Return the (x, y) coordinate for the center point of the cell that contains the specified text.  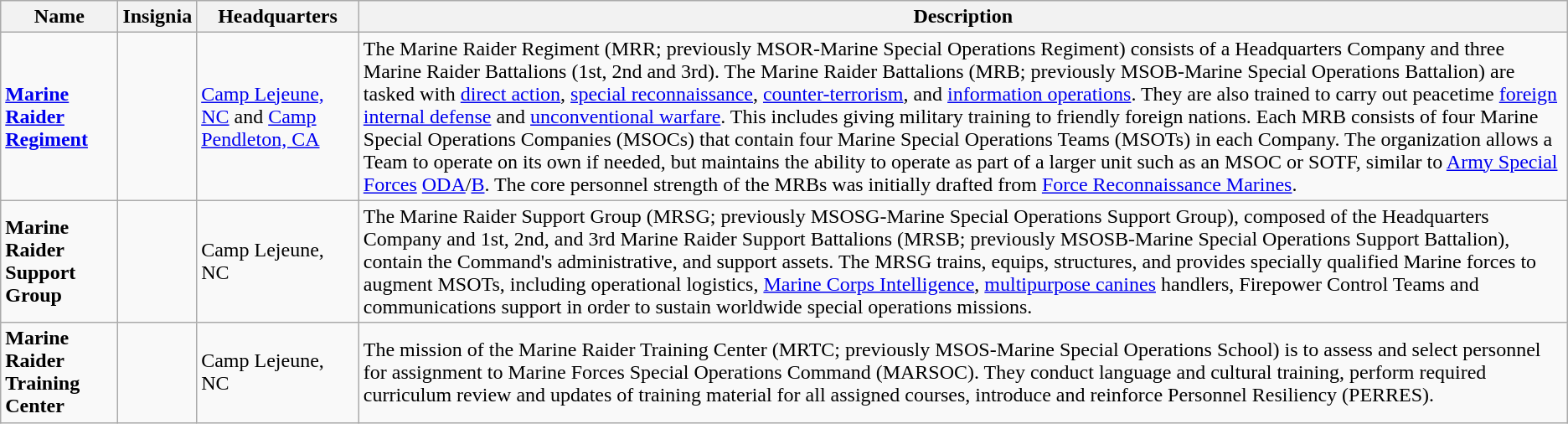
Marine Raider Training Center (59, 372)
Insignia (157, 17)
Name (59, 17)
Camp Lejeune, NC and Camp Pendleton, CA (278, 116)
Marine Raider Regiment (59, 116)
Marine Raider Support Group (59, 261)
Headquarters (278, 17)
Description (963, 17)
